Output the (x, y) coordinate of the center of the cell containing the given text.  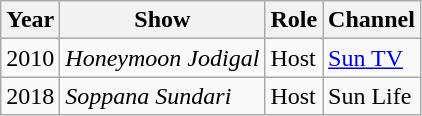
Sun Life (372, 96)
Sun TV (372, 58)
2010 (30, 58)
Show (162, 20)
Channel (372, 20)
Soppana Sundari (162, 96)
Role (294, 20)
2018 (30, 96)
Year (30, 20)
Honeymoon Jodigal (162, 58)
